Determine the [X, Y] coordinate at the center of the cell enclosing the given text.  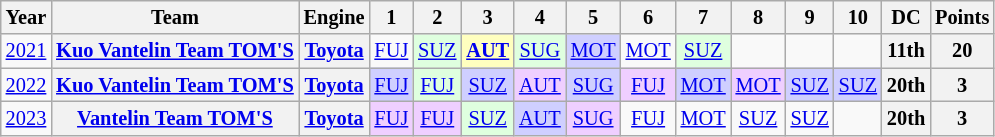
5 [594, 17]
2022 [26, 85]
8 [758, 17]
10 [858, 17]
Year [26, 17]
7 [704, 17]
1 [391, 17]
2023 [26, 118]
9 [810, 17]
6 [648, 17]
2021 [26, 51]
Team [174, 17]
Vantelin Team TOM'S [174, 118]
2 [437, 17]
Points [962, 17]
4 [540, 17]
11th [906, 51]
20 [962, 51]
DC [906, 17]
Engine [334, 17]
